Extract the (x, y) coordinate from the center of the cell holding the provided text.  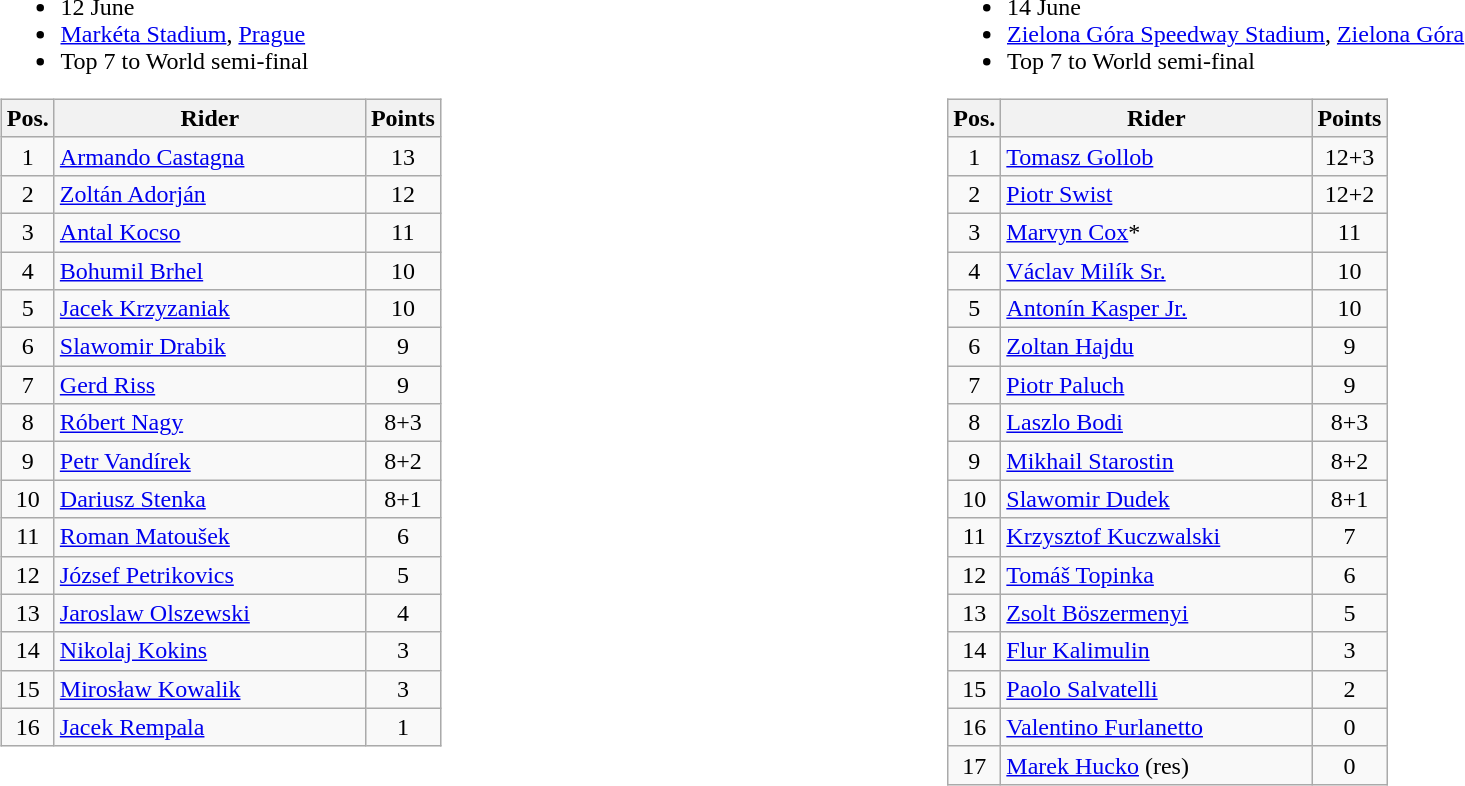
Marvyn Cox* (1156, 232)
12+3 (1350, 156)
Gerd Riss (210, 385)
Jacek Rempala (210, 727)
Róbert Nagy (210, 423)
Mirosław Kowalik (210, 689)
Jacek Krzyzaniak (210, 309)
Krzysztof Kuczwalski (1156, 537)
Valentino Furlanetto (1156, 727)
Antal Kocso (210, 232)
Slawomir Drabik (210, 347)
Armando Castagna (210, 156)
Zoltán Adorján (210, 194)
József Petrikovics (210, 575)
Paolo Salvatelli (1156, 689)
Jaroslaw Olszewski (210, 613)
Dariusz Stenka (210, 499)
Tomasz Gollob (1156, 156)
Roman Matoušek (210, 537)
Petr Vandírek (210, 461)
Piotr Swist (1156, 194)
Slawomir Dudek (1156, 499)
Antonín Kasper Jr. (1156, 309)
Zoltan Hajdu (1156, 347)
Piotr Paluch (1156, 385)
12+2 (1350, 194)
Mikhail Starostin (1156, 461)
17 (974, 765)
Flur Kalimulin (1156, 651)
Václav Milík Sr. (1156, 271)
Zsolt Böszermenyi (1156, 613)
Bohumil Brhel (210, 271)
Laszlo Bodi (1156, 423)
Tomáš Topinka (1156, 575)
Nikolaj Kokins (210, 651)
Marek Hucko (res) (1156, 765)
